Identify which cell holds the provided text, then report its [x, y] central coordinate. 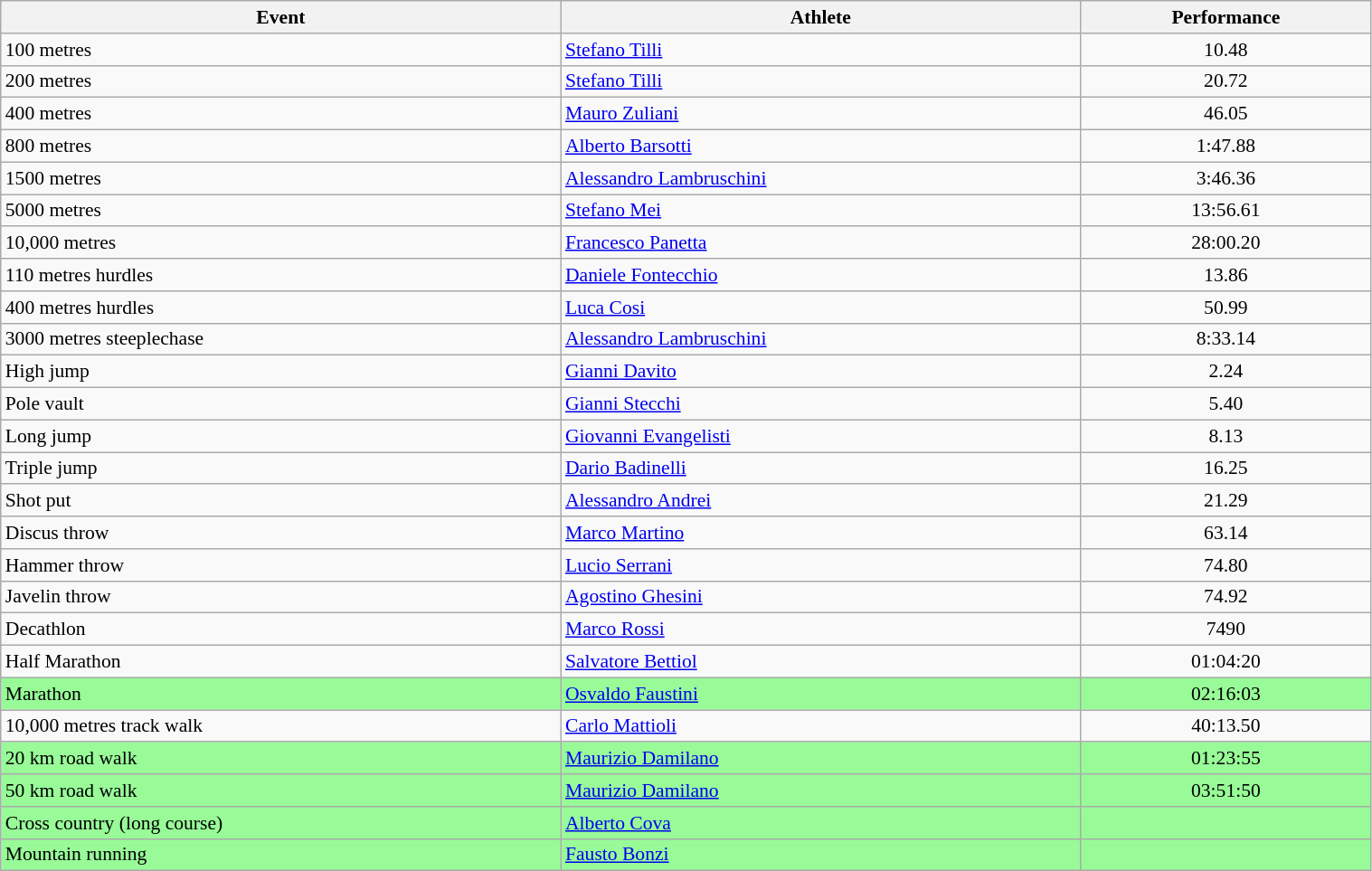
02:16:03 [1226, 694]
Salvatore Bettiol [821, 662]
Daniele Fontecchio [821, 275]
Luca Cosi [821, 308]
100 metres [280, 50]
110 metres hurdles [280, 275]
74.92 [1226, 597]
Mountain running [280, 855]
Half Marathon [280, 662]
Gianni Davito [821, 372]
40:13.50 [1226, 726]
Dario Badinelli [821, 469]
Osvaldo Faustini [821, 694]
Event [280, 17]
10,000 metres [280, 243]
7490 [1226, 630]
Alberto Cova [821, 823]
13.86 [1226, 275]
Lucio Serrani [821, 565]
Fausto Bonzi [821, 855]
21.29 [1226, 501]
Hammer throw [280, 565]
8.13 [1226, 436]
Triple jump [280, 469]
Marco Rossi [821, 630]
Shot put [280, 501]
16.25 [1226, 469]
Gianni Stecchi [821, 404]
Marathon [280, 694]
Mauro Zuliani [821, 114]
Long jump [280, 436]
200 metres [280, 81]
50 km road walk [280, 791]
5000 metres [280, 211]
03:51:50 [1226, 791]
Alberto Barsotti [821, 147]
400 metres hurdles [280, 308]
20.72 [1226, 81]
Javelin throw [280, 597]
01:04:20 [1226, 662]
Giovanni Evangelisti [821, 436]
Decathlon [280, 630]
10,000 metres track walk [280, 726]
01:23:55 [1226, 759]
2.24 [1226, 372]
63.14 [1226, 533]
Marco Martino [821, 533]
Stefano Mei [821, 211]
Pole vault [280, 404]
5.40 [1226, 404]
20 km road walk [280, 759]
Cross country (long course) [280, 823]
Alessandro Andrei [821, 501]
Agostino Ghesini [821, 597]
800 metres [280, 147]
8:33.14 [1226, 339]
Carlo Mattioli [821, 726]
Athlete [821, 17]
1:47.88 [1226, 147]
10.48 [1226, 50]
Discus throw [280, 533]
High jump [280, 372]
28:00.20 [1226, 243]
400 metres [280, 114]
13:56.61 [1226, 211]
3:46.36 [1226, 178]
74.80 [1226, 565]
3000 metres steeplechase [280, 339]
1500 metres [280, 178]
Performance [1226, 17]
Francesco Panetta [821, 243]
46.05 [1226, 114]
50.99 [1226, 308]
